Determine the [X, Y] coordinate at the center of the cell enclosing the given text.  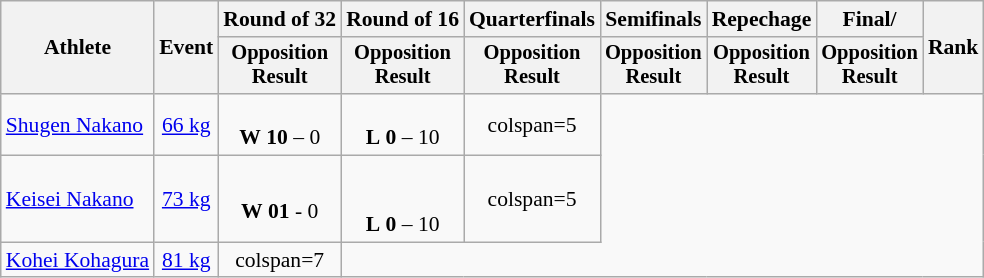
Semifinals [654, 19]
colspan=7 [280, 260]
Round of 32 [280, 19]
Repechage [762, 19]
81 kg [186, 260]
Athlete [78, 48]
66 kg [186, 124]
W 10 – 0 [280, 124]
Rank [954, 48]
Final/ [870, 19]
Keisei Nakano [78, 200]
Event [186, 48]
Shugen Nakano [78, 124]
Quarterfinals [532, 19]
W 01 - 0 [280, 200]
Kohei Kohagura [78, 260]
73 kg [186, 200]
Round of 16 [402, 19]
